Detect which cell encompasses the target text, then output its [X, Y] center coordinate. 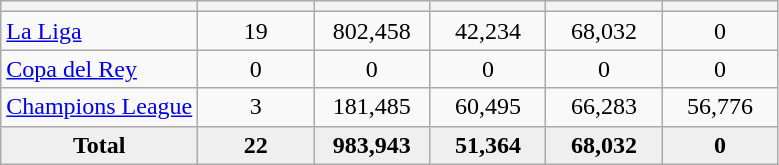
802,458 [372, 31]
181,485 [372, 107]
La Liga [100, 31]
66,283 [604, 107]
42,234 [488, 31]
3 [256, 107]
Copa del Rey [100, 69]
22 [256, 145]
51,364 [488, 145]
Total [100, 145]
60,495 [488, 107]
983,943 [372, 145]
56,776 [720, 107]
19 [256, 31]
Champions League [100, 107]
